Determine the (x, y) coordinate at the center of the cell enclosing the given text.  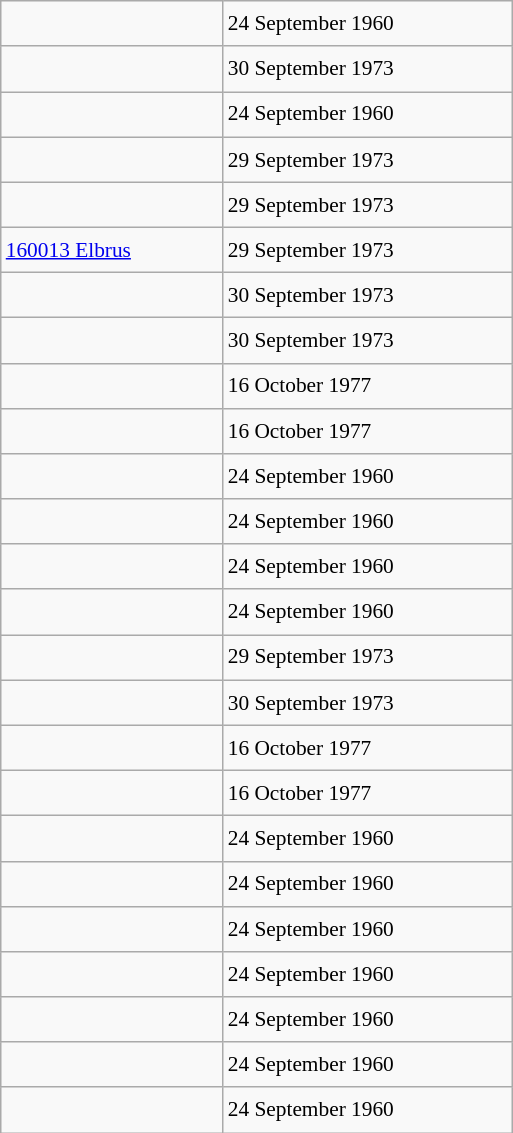
160013 Elbrus (112, 250)
